Locate the cell with the specified text and output its [X, Y] center coordinate. 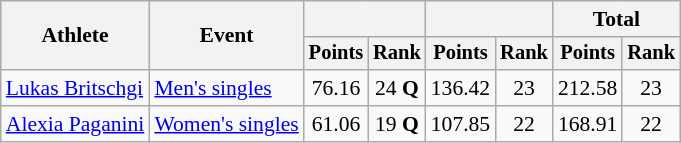
136.42 [460, 88]
Athlete [76, 36]
76.16 [336, 88]
Event [226, 36]
Lukas Britschgi [76, 88]
Alexia Paganini [76, 124]
107.85 [460, 124]
Men's singles [226, 88]
212.58 [588, 88]
19 Q [397, 124]
61.06 [336, 124]
24 Q [397, 88]
Total [616, 19]
168.91 [588, 124]
Women's singles [226, 124]
